Detect which cell encompasses the target text, then output its (x, y) center coordinate. 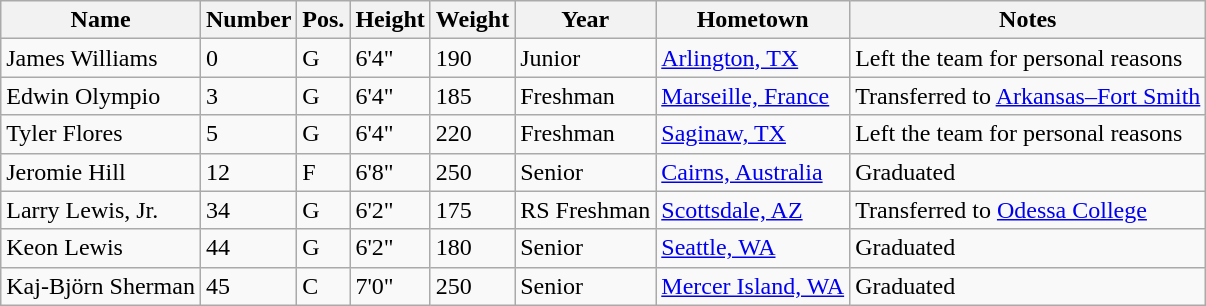
220 (472, 134)
Edwin Olympio (101, 96)
Notes (1028, 20)
Number (248, 20)
7'0" (390, 286)
12 (248, 172)
James Williams (101, 58)
Jeromie Hill (101, 172)
45 (248, 286)
175 (472, 210)
5 (248, 134)
Scottsdale, AZ (753, 210)
Transferred to Odessa College (1028, 210)
Hometown (753, 20)
RS Freshman (586, 210)
3 (248, 96)
Tyler Flores (101, 134)
180 (472, 248)
Kaj-Björn Sherman (101, 286)
Mercer Island, WA (753, 286)
F (324, 172)
6'8" (390, 172)
Height (390, 20)
Name (101, 20)
C (324, 286)
Transferred to Arkansas–Fort Smith (1028, 96)
190 (472, 58)
Keon Lewis (101, 248)
44 (248, 248)
Junior (586, 58)
Cairns, Australia (753, 172)
Year (586, 20)
34 (248, 210)
Larry Lewis, Jr. (101, 210)
Marseille, France (753, 96)
0 (248, 58)
Pos. (324, 20)
Arlington, TX (753, 58)
Seattle, WA (753, 248)
185 (472, 96)
Weight (472, 20)
Saginaw, TX (753, 134)
